Determine the [X, Y] coordinate at the center of the cell enclosing the given text.  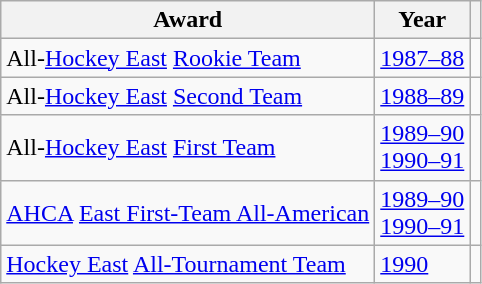
Year [422, 20]
1990 [422, 264]
AHCA East First-Team All-American [188, 212]
All-Hockey East Second Team [188, 96]
1987–88 [422, 58]
All-Hockey East Rookie Team [188, 58]
Award [188, 20]
Hockey East All-Tournament Team [188, 264]
All-Hockey East First Team [188, 148]
1988–89 [422, 96]
